From the cell containing the given text, extract its center point as (X, Y) coordinate. 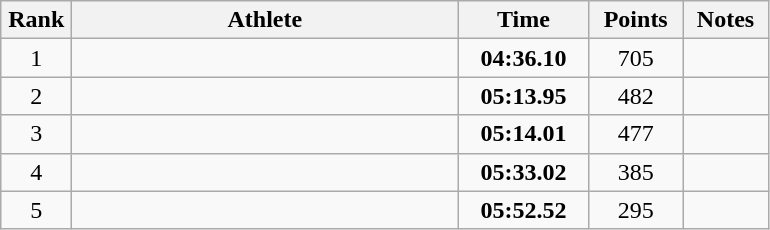
Notes (725, 20)
Athlete (265, 20)
4 (36, 172)
385 (636, 172)
Rank (36, 20)
482 (636, 96)
05:33.02 (524, 172)
Time (524, 20)
295 (636, 210)
705 (636, 58)
1 (36, 58)
5 (36, 210)
Points (636, 20)
04:36.10 (524, 58)
05:13.95 (524, 96)
3 (36, 134)
05:52.52 (524, 210)
2 (36, 96)
05:14.01 (524, 134)
477 (636, 134)
